Search for the cell housing the specified text and yield its [X, Y] center coordinate. 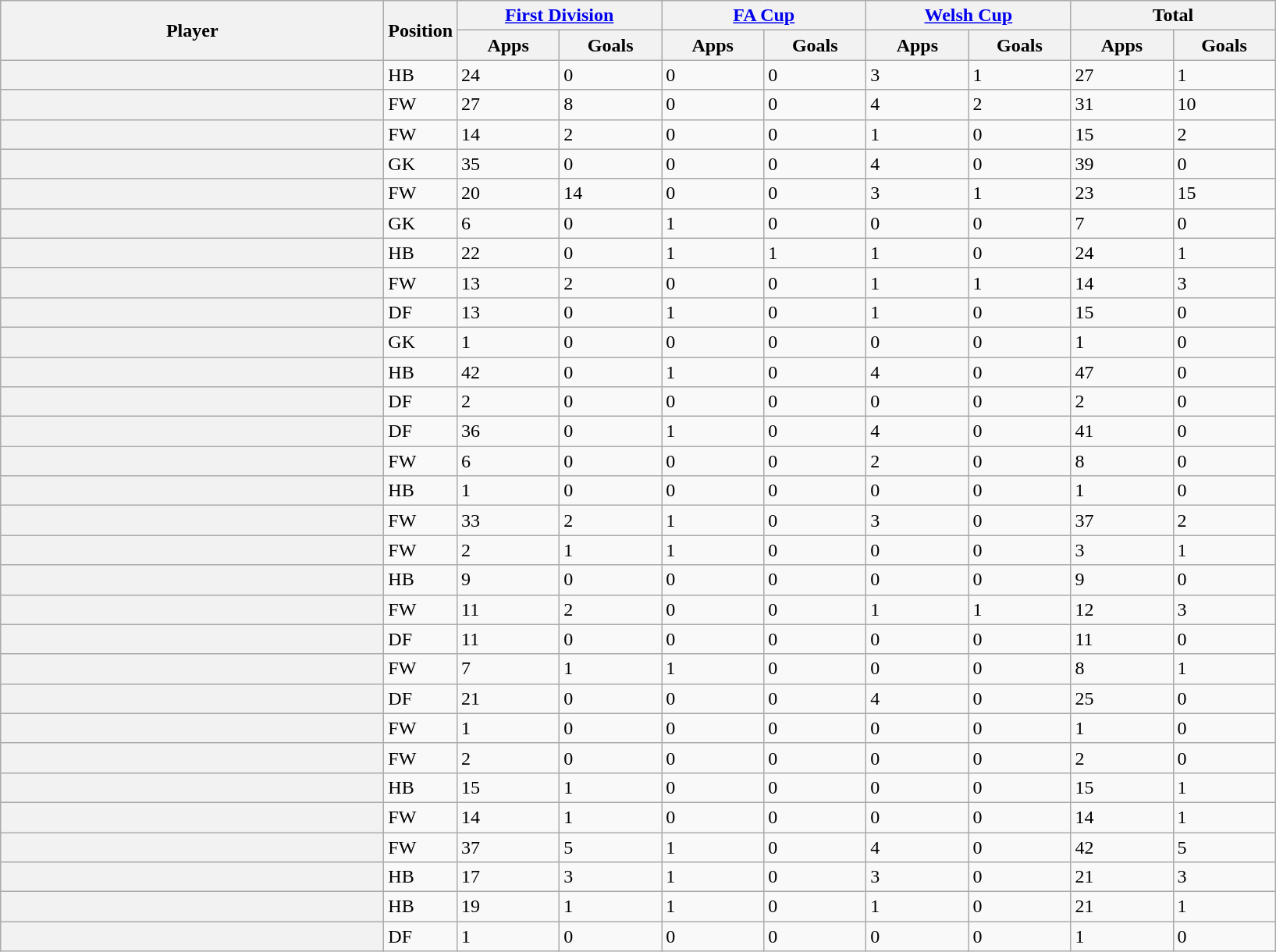
Position [421, 30]
First Division [560, 16]
47 [1122, 372]
12 [1122, 609]
23 [1122, 194]
Player [192, 30]
Welsh Cup [969, 16]
19 [509, 907]
10 [1224, 105]
25 [1122, 698]
Total [1173, 16]
22 [509, 253]
35 [509, 164]
31 [1122, 105]
17 [509, 877]
20 [509, 194]
FA Cup [764, 16]
36 [509, 432]
39 [1122, 164]
41 [1122, 432]
33 [509, 520]
